Pinpoint the cell where the given text exists, returning its [X, Y] midpoint coordinate. 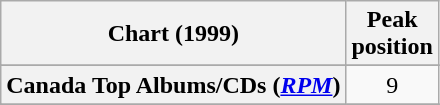
Chart (1999) [174, 34]
9 [392, 85]
Peakposition [392, 34]
Canada Top Albums/CDs (RPM) [174, 85]
